For the text-containing cell, return its midpoint in (x, y) coordinate format. 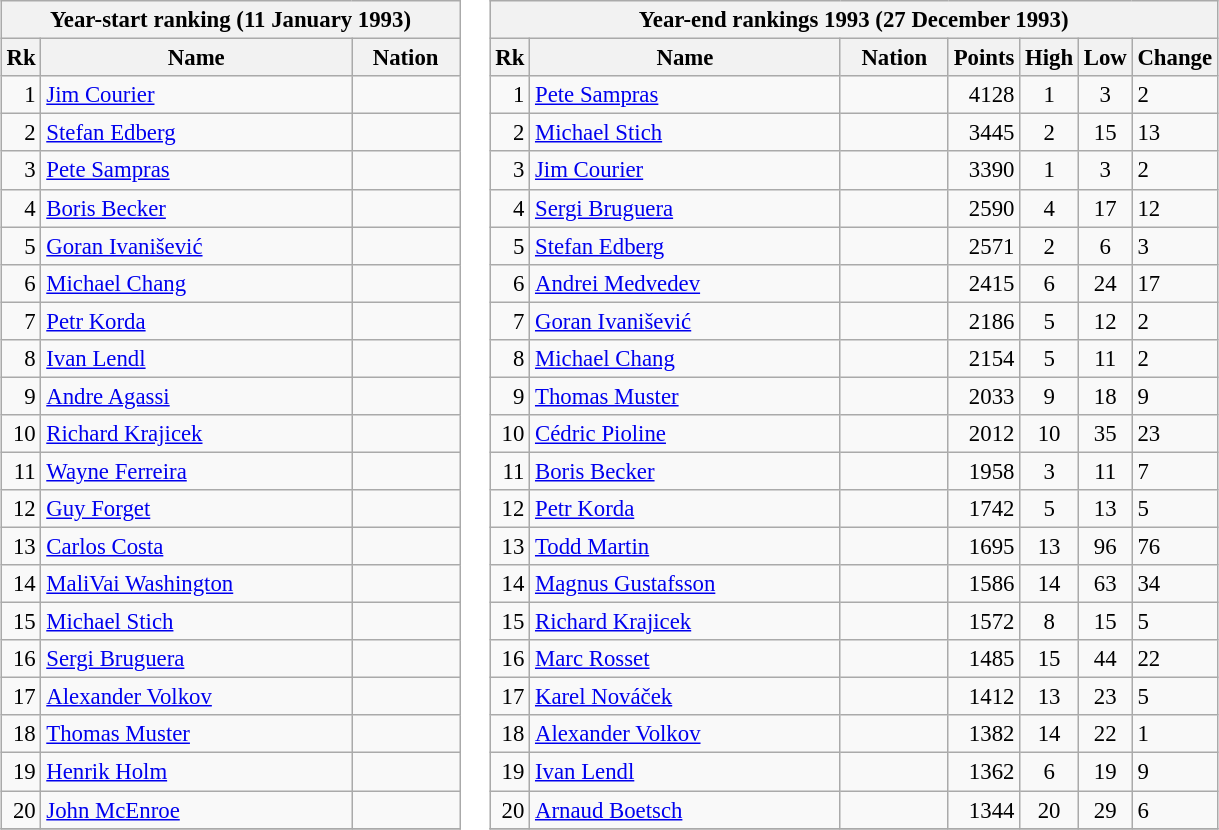
Low (1105, 58)
4128 (984, 95)
Magnus Gustafsson (686, 584)
Change (1174, 58)
Carlos Costa (196, 546)
High (1050, 58)
1742 (984, 509)
76 (1174, 546)
2415 (984, 283)
Todd Martin (686, 546)
Andre Agassi (196, 396)
44 (1105, 659)
Points (984, 58)
1344 (984, 809)
2186 (984, 321)
35 (1105, 434)
96 (1105, 546)
24 (1105, 283)
2012 (984, 434)
2590 (984, 208)
Marc Rosset (686, 659)
3445 (984, 133)
29 (1105, 809)
1572 (984, 622)
1586 (984, 584)
Karel Nováček (686, 697)
34 (1174, 584)
Year-start ranking (11 January 1993) (230, 20)
Wayne Ferreira (196, 471)
1362 (984, 772)
1695 (984, 546)
1485 (984, 659)
John McEnroe (196, 809)
2033 (984, 396)
Arnaud Boetsch (686, 809)
Andrei Medvedev (686, 283)
1412 (984, 697)
3390 (984, 170)
Cédric Pioline (686, 434)
1382 (984, 734)
63 (1105, 584)
MaliVai Washington (196, 584)
2154 (984, 358)
Henrik Holm (196, 772)
1958 (984, 471)
Year-end rankings 1993 (27 December 1993) (854, 20)
Guy Forget (196, 509)
2571 (984, 246)
